Search for the cell housing the specified text and yield its (x, y) center coordinate. 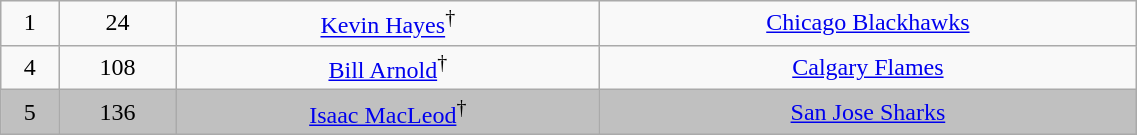
4 (30, 68)
Kevin Hayes† (388, 24)
Calgary Flames (868, 68)
Chicago Blackhawks (868, 24)
136 (118, 112)
San Jose Sharks (868, 112)
1 (30, 24)
Bill Arnold† (388, 68)
108 (118, 68)
24 (118, 24)
Isaac MacLeod† (388, 112)
5 (30, 112)
